Detect which cell encompasses the target text, then output its (X, Y) center coordinate. 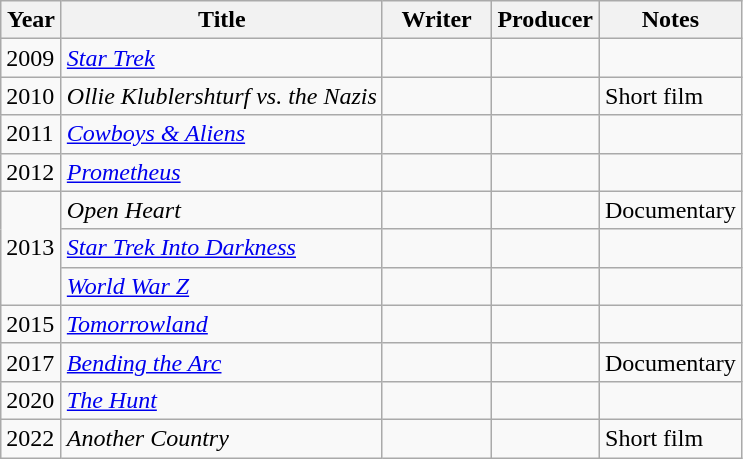
Notes (671, 20)
Year (32, 20)
Open Heart (222, 210)
Ollie Klublershturf vs. the Nazis (222, 96)
2013 (32, 248)
2010 (32, 96)
Star Trek (222, 58)
Cowboys & Aliens (222, 134)
World War Z (222, 286)
2020 (32, 400)
2011 (32, 134)
Another Country (222, 438)
Prometheus (222, 172)
Title (222, 20)
Star Trek Into Darkness (222, 248)
Producer (546, 20)
The Hunt (222, 400)
2012 (32, 172)
2009 (32, 58)
2015 (32, 324)
Bending the Arc (222, 362)
Writer (436, 20)
Tomorrowland (222, 324)
2017 (32, 362)
2022 (32, 438)
